Identify which cell holds the provided text, then report its [X, Y] central coordinate. 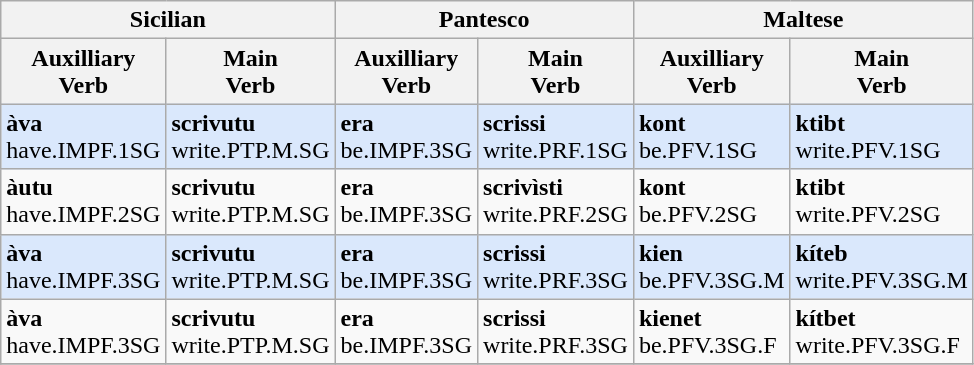
Maltese [803, 20]
kont be.PFV.2SG [712, 202]
Sicilian [168, 20]
kítbetwrite.PFV.3SG.F [882, 332]
ktibt write.PFV.1SG [882, 136]
scrivìsti write.PRF.2SG [556, 202]
àva have.IMPF.1SG [84, 136]
scrissi write.PRF.1SG [556, 136]
ktibt write.PFV.2SG [882, 202]
kien be.PFV.3SG.M [712, 266]
Pantesco [484, 20]
kienet be.PFV.3SG.F [712, 332]
kont be.PFV.1SG [712, 136]
kíteb write.PFV.3SG.M [882, 266]
àutu have.IMPF.2SG [84, 202]
